Find where the given text appears and provide that cell's center as (x, y) coordinate. 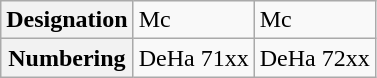
Numbering (67, 58)
DeHa 71xx (194, 58)
DeHa 72xx (314, 58)
Designation (67, 20)
